Identify which cell holds the provided text, then report its (x, y) central coordinate. 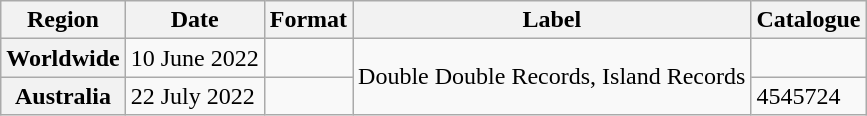
10 June 2022 (194, 58)
Australia (63, 96)
Catalogue (808, 20)
4545724 (808, 96)
Label (552, 20)
Date (194, 20)
Region (63, 20)
22 July 2022 (194, 96)
Format (308, 20)
Worldwide (63, 58)
Double Double Records, Island Records (552, 77)
